Identify which cell holds the provided text, then report its (X, Y) central coordinate. 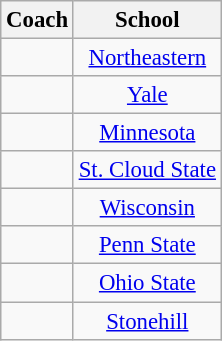
Wisconsin (147, 208)
Ohio State (147, 283)
School (147, 20)
Yale (147, 95)
Penn State (147, 245)
Minnesota (147, 133)
Northeastern (147, 58)
St. Cloud State (147, 170)
Coach (38, 20)
Stonehill (147, 321)
